Search for the cell housing the specified text and yield its [x, y] center coordinate. 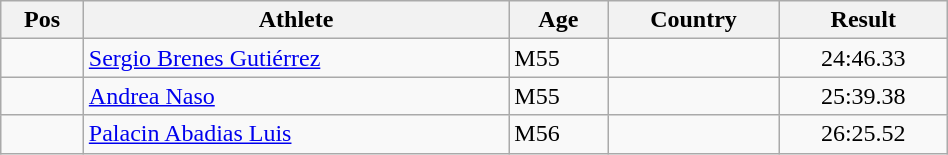
26:25.52 [863, 134]
Athlete [296, 20]
Sergio Brenes Gutiérrez [296, 58]
24:46.33 [863, 58]
Pos [42, 20]
Result [863, 20]
M56 [558, 134]
Age [558, 20]
25:39.38 [863, 96]
Andrea Naso [296, 96]
Palacin Abadias Luis [296, 134]
Country [694, 20]
